Return (X, Y) of the center of cell containing provided text 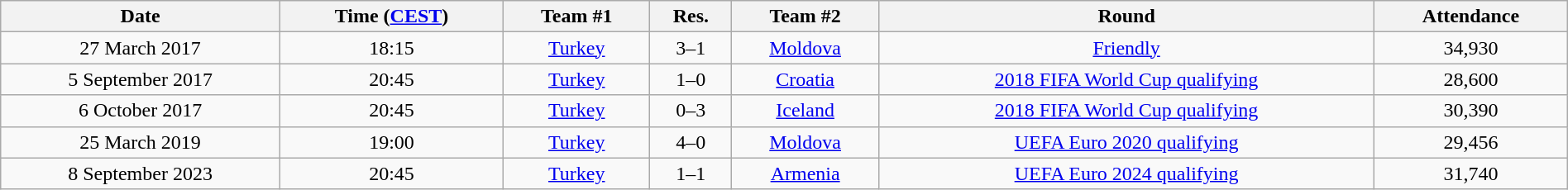
29,456 (1471, 142)
Res. (691, 17)
6 October 2017 (141, 111)
Iceland (806, 111)
Round (1126, 17)
UEFA Euro 2024 qualifying (1126, 173)
Friendly (1126, 48)
UEFA Euro 2020 qualifying (1126, 142)
0–3 (691, 111)
Armenia (806, 173)
1–1 (691, 173)
Time (CEST) (391, 17)
25 March 2019 (141, 142)
Croatia (806, 79)
28,600 (1471, 79)
18:15 (391, 48)
Team #1 (577, 17)
3–1 (691, 48)
1–0 (691, 79)
Team #2 (806, 17)
30,390 (1471, 111)
19:00 (391, 142)
34,930 (1471, 48)
Attendance (1471, 17)
4–0 (691, 142)
8 September 2023 (141, 173)
27 March 2017 (141, 48)
Date (141, 17)
5 September 2017 (141, 79)
31,740 (1471, 173)
